Return [X, Y] of the center of cell containing provided text 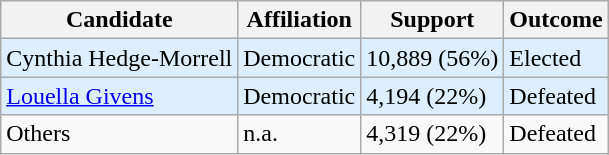
Others [120, 134]
n.a. [300, 134]
Candidate [120, 20]
Affiliation [300, 20]
4,319 (22%) [432, 134]
Elected [556, 58]
Support [432, 20]
10,889 (56%) [432, 58]
4,194 (22%) [432, 96]
Louella Givens [120, 96]
Outcome [556, 20]
Cynthia Hedge-Morrell [120, 58]
